Return [X, Y] of the center of cell containing provided text 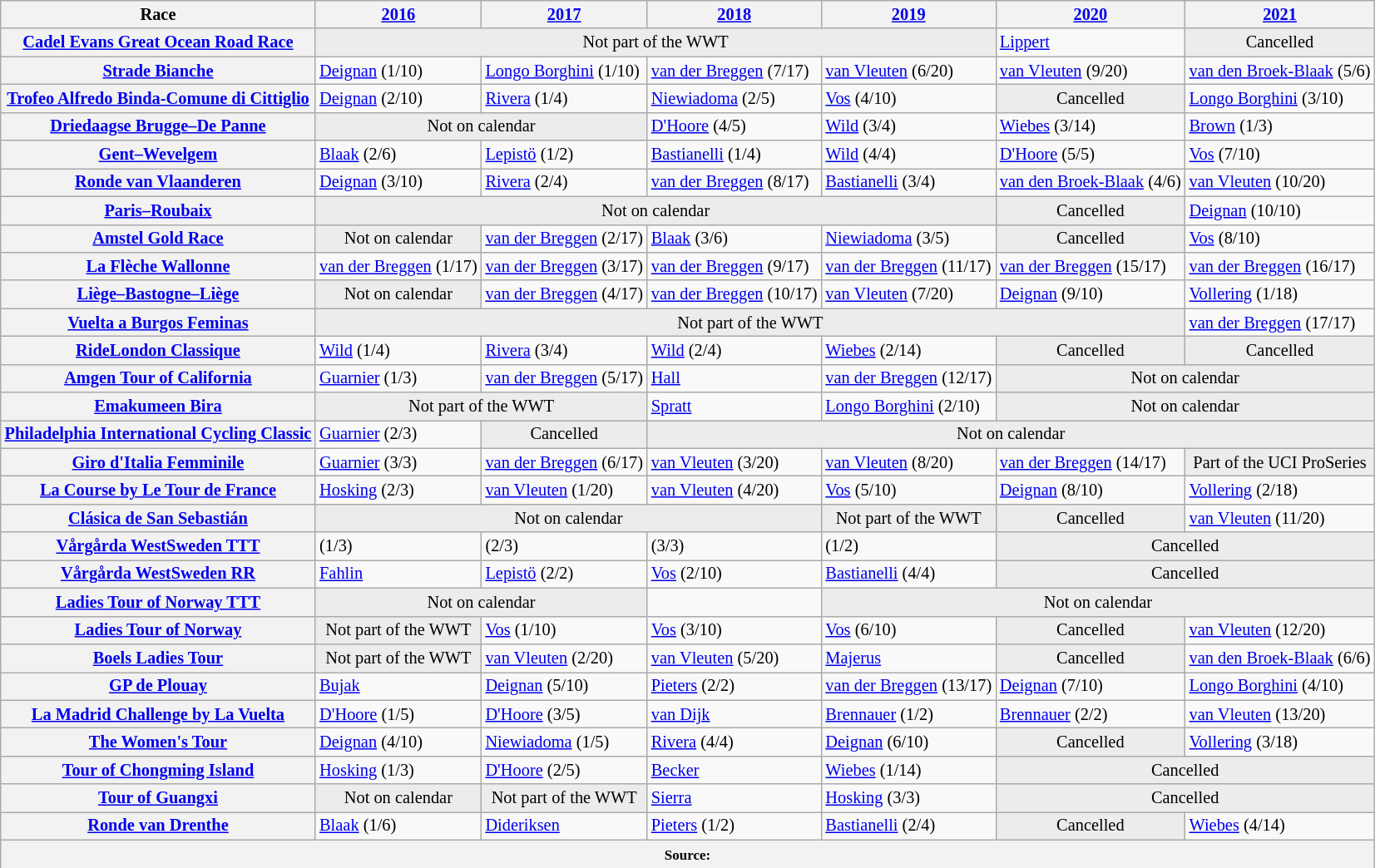
(3/3) [734, 546]
La Madrid Challenge by La Vuelta [158, 714]
Bastianelli (3/4) [908, 182]
Deignan (7/10) [1091, 686]
D'Hoore (3/5) [564, 714]
Hall [734, 378]
Wiebes (3/14) [1091, 126]
van Vleuten (12/20) [1280, 630]
2021 [1280, 14]
Niewiadoma (3/5) [908, 239]
2017 [564, 14]
Amgen Tour of California [158, 378]
GP de Plouay [158, 686]
Wiebes (2/14) [908, 350]
Source: [688, 854]
Fahlin [398, 574]
Hosking (3/3) [908, 798]
van Vleuten (10/20) [1280, 182]
Rivera (1/4) [564, 98]
Pieters (1/2) [734, 826]
Vos (3/10) [734, 630]
Boels Ladies Tour [158, 658]
van Vleuten (4/20) [734, 490]
Vos (8/10) [1280, 239]
(2/3) [564, 546]
Wild (4/4) [908, 155]
van Vleuten (2/20) [564, 658]
van der Breggen (5/17) [564, 378]
Paris–Roubaix [158, 210]
van der Breggen (1/17) [398, 266]
Guarnier (3/3) [398, 462]
Niewiadoma (1/5) [564, 742]
van der Breggen (10/17) [734, 294]
Becker [734, 770]
2019 [908, 14]
Majerus [908, 658]
La Course by Le Tour de France [158, 490]
Longo Borghini (4/10) [1280, 686]
Race [158, 14]
Ladies Tour of Norway [158, 630]
Rivera (2/4) [564, 182]
RideLondon Classique [158, 350]
Bujak [398, 686]
van der Breggen (15/17) [1091, 266]
Trofeo Alfredo Binda-Comune di Cittiglio [158, 98]
van Vleuten (13/20) [1280, 714]
van Vleuten (1/20) [564, 490]
Strade Bianche [158, 71]
Blaak (1/6) [398, 826]
Deignan (1/10) [398, 71]
Cadel Evans Great Ocean Road Race [158, 42]
D'Hoore (2/5) [564, 770]
van Vleuten (11/20) [1280, 518]
Deignan (3/10) [398, 182]
Sierra [734, 798]
Deignan (6/10) [908, 742]
Deignan (9/10) [1091, 294]
Vollering (1/18) [1280, 294]
van Dijk [734, 714]
Vollering (3/18) [1280, 742]
Vos (5/10) [908, 490]
Guarnier (2/3) [398, 434]
van der Breggen (13/17) [908, 686]
The Women's Tour [158, 742]
Ronde van Drenthe [158, 826]
Ladies Tour of Norway TTT [158, 602]
van Vleuten (8/20) [908, 462]
van der Breggen (17/17) [1280, 323]
Blaak (3/6) [734, 239]
Rivera (3/4) [564, 350]
Giro d'Italia Femminile [158, 462]
(1/3) [398, 546]
2020 [1091, 14]
Driedaagse Brugge–De Panne [158, 126]
Vos (1/10) [564, 630]
Vårgårda WestSweden TTT [158, 546]
Vårgårda WestSweden RR [158, 574]
Clásica de San Sebastián [158, 518]
Bastianelli (4/4) [908, 574]
Part of the UCI ProSeries [1280, 462]
Dideriksen [564, 826]
D'Hoore (1/5) [398, 714]
Deignan (8/10) [1091, 490]
van Vleuten (6/20) [908, 71]
van der Breggen (16/17) [1280, 266]
Brennauer (2/2) [1091, 714]
van der Breggen (6/17) [564, 462]
Guarnier (1/3) [398, 378]
Wiebes (4/14) [1280, 826]
Brennauer (1/2) [908, 714]
Deignan (10/10) [1280, 210]
Hosking (1/3) [398, 770]
Lepistö (1/2) [564, 155]
2016 [398, 14]
van Vleuten (7/20) [908, 294]
Emakumeen Bira [158, 407]
van der Breggen (9/17) [734, 266]
van Vleuten (3/20) [734, 462]
Vuelta a Burgos Feminas [158, 323]
La Flèche Wallonne [158, 266]
D'Hoore (4/5) [734, 126]
Longo Borghini (3/10) [1280, 98]
van der Breggen (7/17) [734, 71]
Spratt [734, 407]
van Vleuten (5/20) [734, 658]
D'Hoore (5/5) [1091, 155]
Vos (7/10) [1280, 155]
Vos (6/10) [908, 630]
Gent–Wevelgem [158, 155]
Wild (1/4) [398, 350]
van den Broek-Blaak (4/6) [1091, 182]
Deignan (5/10) [564, 686]
Tour of Chongming Island [158, 770]
van der Breggen (8/17) [734, 182]
Hosking (2/3) [398, 490]
Rivera (4/4) [734, 742]
van der Breggen (4/17) [564, 294]
2018 [734, 14]
Lepistö (2/2) [564, 574]
Wild (2/4) [734, 350]
Wiebes (1/14) [908, 770]
van der Breggen (12/17) [908, 378]
van den Broek-Blaak (5/6) [1280, 71]
Longo Borghini (1/10) [564, 71]
Wild (3/4) [908, 126]
Liège–Bastogne–Liège [158, 294]
Lippert [1091, 42]
Amstel Gold Race [158, 239]
(1/2) [908, 546]
Bastianelli (1/4) [734, 155]
van der Breggen (2/17) [564, 239]
Ronde van Vlaanderen [158, 182]
Blaak (2/6) [398, 155]
Vos (2/10) [734, 574]
Vollering (2/18) [1280, 490]
Deignan (2/10) [398, 98]
Vos (4/10) [908, 98]
van der Breggen (14/17) [1091, 462]
Philadelphia International Cycling Classic [158, 434]
van der Breggen (11/17) [908, 266]
Bastianelli (2/4) [908, 826]
van den Broek-Blaak (6/6) [1280, 658]
Pieters (2/2) [734, 686]
Deignan (4/10) [398, 742]
Tour of Guangxi [158, 798]
van der Breggen (3/17) [564, 266]
Longo Borghini (2/10) [908, 407]
van Vleuten (9/20) [1091, 71]
Niewiadoma (2/5) [734, 98]
Brown (1/3) [1280, 126]
